Detect which cell encompasses the target text, then output its (X, Y) center coordinate. 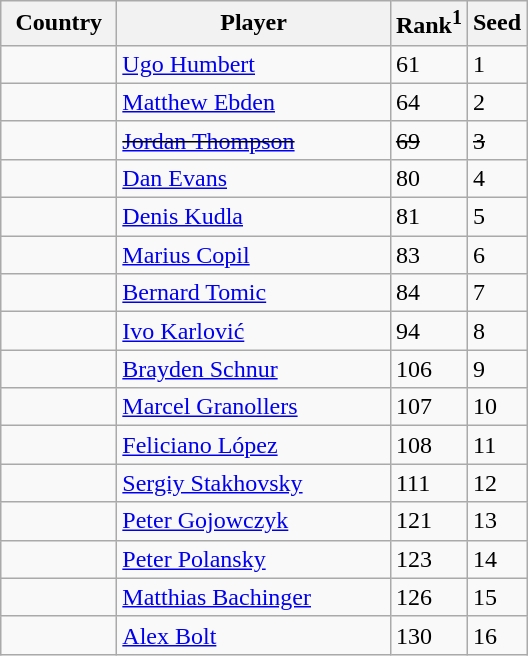
Feliciano López (254, 445)
13 (496, 521)
Rank1 (428, 24)
7 (496, 293)
Ugo Humbert (254, 64)
Denis Kudla (254, 217)
15 (496, 597)
108 (428, 445)
Peter Gojowczyk (254, 521)
Matthias Bachinger (254, 597)
16 (496, 635)
84 (428, 293)
12 (496, 483)
10 (496, 407)
126 (428, 597)
106 (428, 369)
6 (496, 255)
Bernard Tomic (254, 293)
130 (428, 635)
Seed (496, 24)
Marius Copil (254, 255)
Brayden Schnur (254, 369)
80 (428, 178)
Matthew Ebden (254, 102)
11 (496, 445)
1 (496, 64)
111 (428, 483)
Peter Polansky (254, 559)
Ivo Karlović (254, 331)
Dan Evans (254, 178)
Jordan Thompson (254, 140)
3 (496, 140)
123 (428, 559)
Alex Bolt (254, 635)
Country (59, 24)
107 (428, 407)
94 (428, 331)
61 (428, 64)
64 (428, 102)
2 (496, 102)
14 (496, 559)
4 (496, 178)
5 (496, 217)
121 (428, 521)
8 (496, 331)
Marcel Granollers (254, 407)
Player (254, 24)
81 (428, 217)
69 (428, 140)
Sergiy Stakhovsky (254, 483)
83 (428, 255)
9 (496, 369)
